Detect which cell encompasses the target text, then output its (x, y) center coordinate. 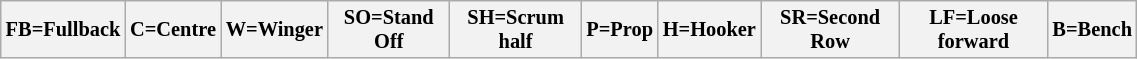
W=Winger (274, 29)
SO=Stand Off (389, 29)
LF=Loose forward (973, 29)
SR=Second Row (830, 29)
H=Hooker (710, 29)
SH=Scrum half (516, 29)
P=Prop (619, 29)
C=Centre (173, 29)
FB=Fullback (63, 29)
B=Bench (1092, 29)
